Capture the cell that displays the provided text and extract its (X, Y) central coordinate. 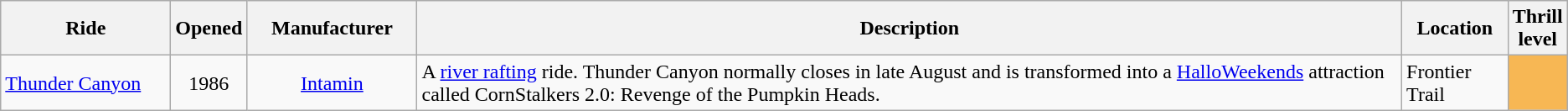
1986 (209, 82)
Manufacturer (332, 29)
Opened (209, 29)
Intamin (332, 82)
Description (910, 29)
Location (1456, 29)
Thrill level (1538, 29)
Frontier Trail (1456, 82)
Ride (85, 29)
Thunder Canyon (85, 82)
